Scan for the cell matching the given text and deliver its (X, Y) coordinate at center. 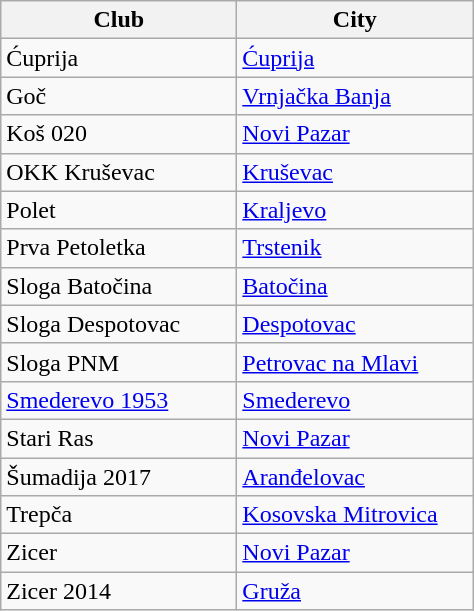
Kosovska Mitrovica (355, 515)
Kruševac (355, 172)
Trepča (119, 515)
Sloga PNM (119, 362)
Aranđelovac (355, 477)
Petrovac na Mlavi (355, 362)
Stari Ras (119, 438)
Vrnjačka Banja (355, 96)
Prva Petoletka (119, 248)
OKK Kruševac (119, 172)
Zicer 2014 (119, 591)
Batočina (355, 286)
Sloga Batočina (119, 286)
Šumadija 2017 (119, 477)
Smederevo 1953 (119, 400)
Sloga Despotovac (119, 324)
Gruža (355, 591)
Smederevo (355, 400)
Despotovac (355, 324)
City (355, 20)
Goč (119, 96)
Zicer (119, 553)
Kraljevo (355, 210)
Trstenik (355, 248)
Koš 020 (119, 134)
Polet (119, 210)
Club (119, 20)
